Return the (x, y) coordinate for the center point of the cell that contains the specified text.  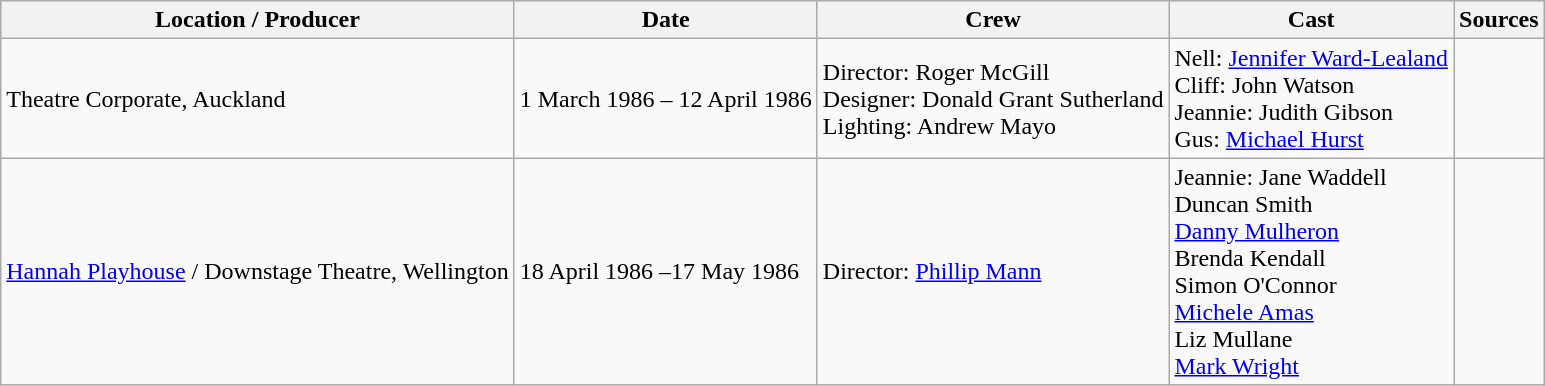
Director: Roger McGillDesigner: Donald Grant SutherlandLighting: Andrew Mayo (993, 98)
Location / Producer (258, 20)
1 March 1986 – 12 April 1986 (666, 98)
Crew (993, 20)
Date (666, 20)
Cast (1312, 20)
Director: Phillip Mann (993, 272)
Sources (1500, 20)
Nell: Jennifer Ward-LealandCliff: John WatsonJeannie: Judith GibsonGus: Michael Hurst (1312, 98)
18 April 1986 –17 May 1986 (666, 272)
Jeannie: Jane WaddellDuncan SmithDanny MulheronBrenda KendallSimon O'ConnorMichele AmasLiz MullaneMark Wright (1312, 272)
Theatre Corporate, Auckland (258, 98)
Hannah Playhouse / Downstage Theatre, Wellington (258, 272)
